Provide the [X, Y] coordinate of the cell's center where the given text is located.  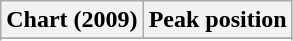
Peak position [218, 20]
Chart (2009) [72, 20]
